Provide the [X, Y] coordinate of the cell's center where the given text is located.  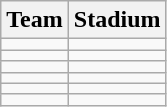
Stadium [117, 20]
Team [35, 20]
